Find where the given text appears and provide that cell's center as [x, y] coordinate. 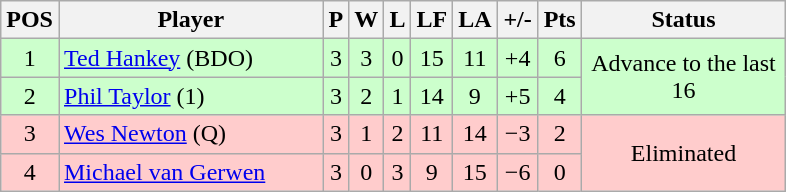
Ted Hankey (BDO) [190, 58]
Wes Newton (Q) [190, 134]
Pts [560, 20]
Phil Taylor (1) [190, 96]
+/- [518, 20]
LA [475, 20]
Eliminated [684, 153]
Michael van Gerwen [190, 172]
P [336, 20]
LF [432, 20]
+5 [518, 96]
+4 [518, 58]
W [366, 20]
L [398, 20]
Status [684, 20]
Advance to the last 16 [684, 77]
−6 [518, 172]
6 [560, 58]
POS [30, 20]
Player [190, 20]
−3 [518, 134]
